For the text-containing cell, return its midpoint in (x, y) coordinate format. 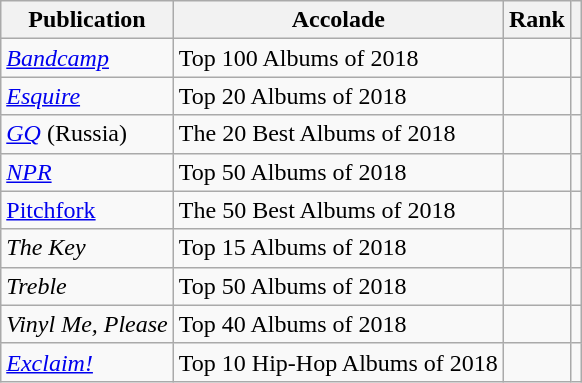
Vinyl Me, Please (88, 324)
The 50 Best Albums of 2018 (338, 210)
Top 100 Albums of 2018 (338, 58)
Pitchfork (88, 210)
Exclaim! (88, 362)
Treble (88, 286)
Top 40 Albums of 2018 (338, 324)
Rank (536, 20)
Publication (88, 20)
Top 15 Albums of 2018 (338, 248)
Accolade (338, 20)
The Key (88, 248)
GQ (Russia) (88, 134)
Esquire (88, 96)
Top 10 Hip-Hop Albums of 2018 (338, 362)
Top 20 Albums of 2018 (338, 96)
Bandcamp (88, 58)
NPR (88, 172)
The 20 Best Albums of 2018 (338, 134)
